Capture the cell that displays the provided text and extract its [x, y] central coordinate. 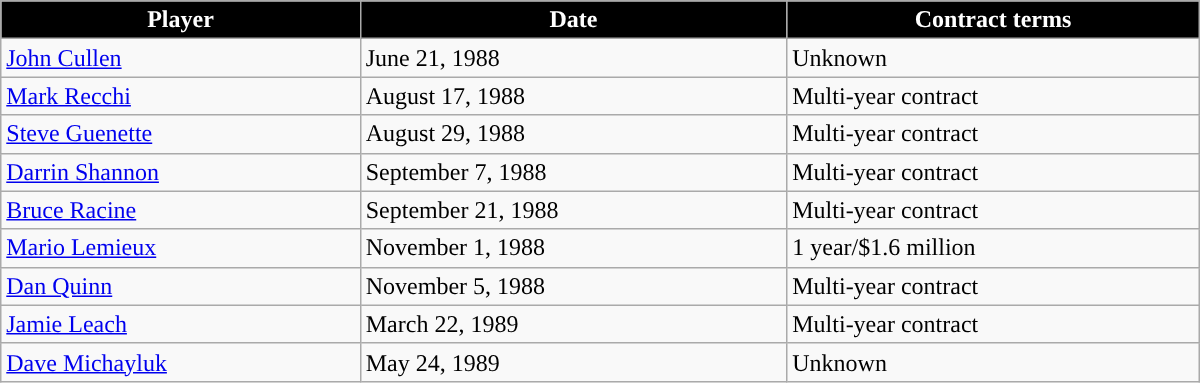
September 7, 1988 [574, 172]
Jamie Leach [180, 324]
Steve Guenette [180, 134]
Mark Recchi [180, 96]
Darrin Shannon [180, 172]
Player [180, 20]
November 1, 1988 [574, 248]
Dan Quinn [180, 286]
Mario Lemieux [180, 248]
August 29, 1988 [574, 134]
September 21, 1988 [574, 210]
November 5, 1988 [574, 286]
March 22, 1989 [574, 324]
May 24, 1989 [574, 362]
Bruce Racine [180, 210]
John Cullen [180, 58]
Dave Michayluk [180, 362]
August 17, 1988 [574, 96]
Date [574, 20]
1 year/$1.6 million [993, 248]
June 21, 1988 [574, 58]
Contract terms [993, 20]
